Detect which cell encompasses the target text, then output its [X, Y] center coordinate. 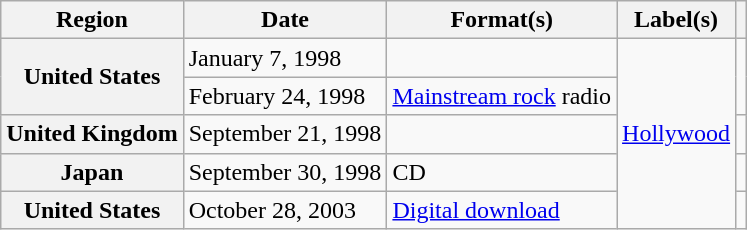
October 28, 2003 [285, 210]
September 21, 1998 [285, 134]
Region [92, 20]
September 30, 1998 [285, 172]
Hollywood [676, 134]
United Kingdom [92, 134]
Format(s) [502, 20]
Date [285, 20]
Mainstream rock radio [502, 96]
February 24, 1998 [285, 96]
CD [502, 172]
Label(s) [676, 20]
January 7, 1998 [285, 58]
Digital download [502, 210]
Japan [92, 172]
